Search for the cell housing the specified text and yield its (x, y) center coordinate. 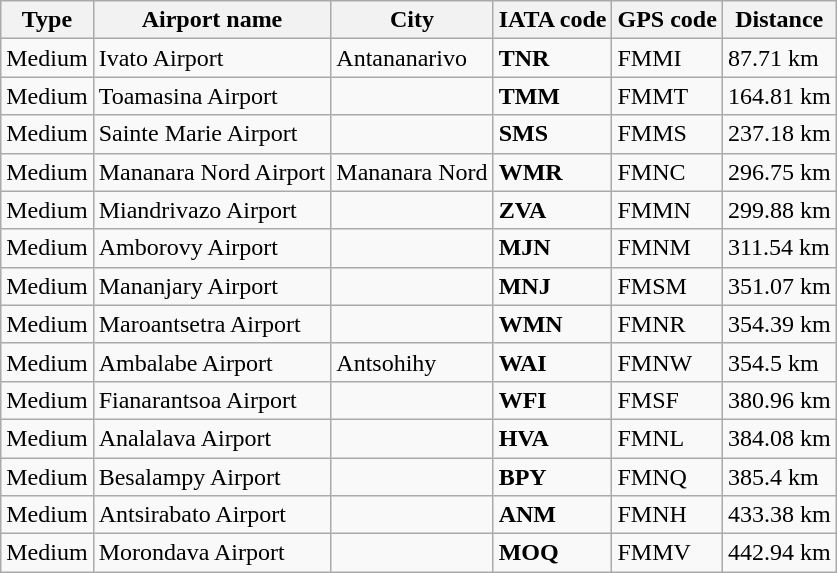
384.08 km (779, 438)
Antananarivo (412, 58)
Miandrivazo Airport (212, 210)
Morondava Airport (212, 553)
FMMI (667, 58)
351.07 km (779, 286)
311.54 km (779, 248)
Mananara Nord Airport (212, 172)
FMNH (667, 515)
WFI (552, 400)
Ivato Airport (212, 58)
Fianarantsoa Airport (212, 400)
SMS (552, 134)
City (412, 20)
Amborovy Airport (212, 248)
WMR (552, 172)
Ambalabe Airport (212, 362)
385.4 km (779, 477)
MOQ (552, 553)
442.94 km (779, 553)
87.71 km (779, 58)
HVA (552, 438)
Antsohihy (412, 362)
Mananara Nord (412, 172)
354.39 km (779, 324)
FMSM (667, 286)
FMMN (667, 210)
Sainte Marie Airport (212, 134)
TMM (552, 96)
Maroantsetra Airport (212, 324)
TNR (552, 58)
Antsirabato Airport (212, 515)
BPY (552, 477)
FMNR (667, 324)
FMSF (667, 400)
237.18 km (779, 134)
Type (47, 20)
299.88 km (779, 210)
164.81 km (779, 96)
ANM (552, 515)
FMNL (667, 438)
Airport name (212, 20)
380.96 km (779, 400)
ZVA (552, 210)
296.75 km (779, 172)
WAI (552, 362)
FMNC (667, 172)
FMNW (667, 362)
Toamasina Airport (212, 96)
FMMT (667, 96)
FMNQ (667, 477)
Distance (779, 20)
IATA code (552, 20)
354.5 km (779, 362)
Besalampy Airport (212, 477)
433.38 km (779, 515)
Mananjary Airport (212, 286)
FMNM (667, 248)
MJN (552, 248)
FMMV (667, 553)
MNJ (552, 286)
WMN (552, 324)
Analalava Airport (212, 438)
GPS code (667, 20)
FMMS (667, 134)
